Provide the (X, Y) coordinate of the cell's center where the given text is located.  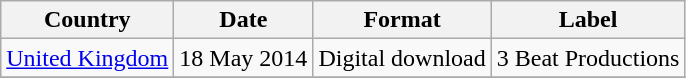
Date (244, 20)
Country (88, 20)
18 May 2014 (244, 58)
Digital download (402, 58)
Format (402, 20)
Label (588, 20)
United Kingdom (88, 58)
3 Beat Productions (588, 58)
